Identify which cell holds the provided text, then report its (x, y) central coordinate. 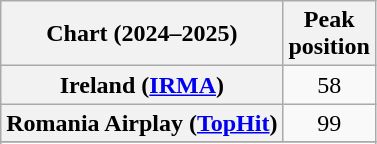
Romania Airplay (TopHit) (142, 123)
58 (329, 85)
Peakposition (329, 34)
Ireland (IRMA) (142, 85)
99 (329, 123)
Chart (2024–2025) (142, 34)
